Return (x, y) of the center of cell containing provided text 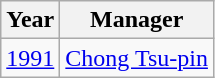
Manager (137, 20)
1991 (30, 58)
Chong Tsu-pin (137, 58)
Year (30, 20)
